Capture the cell that displays the provided text and extract its (x, y) central coordinate. 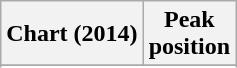
Peakposition (189, 34)
Chart (2014) (72, 34)
